Pinpoint the cell where the given text exists, returning its (x, y) midpoint coordinate. 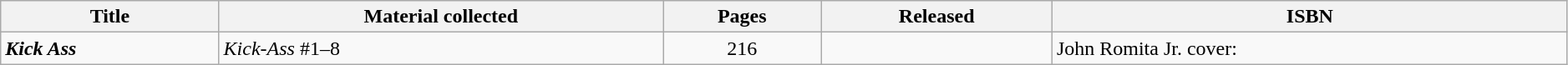
Released (936, 17)
John Romita Jr. cover: (1310, 48)
Kick Ass (110, 48)
Title (110, 17)
Pages (742, 17)
ISBN (1310, 17)
Kick-Ass #1–8 (441, 48)
Material collected (441, 17)
216 (742, 48)
